Provide the [x, y] coordinate of the cell's center where the given text is located.  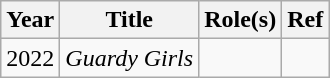
2022 [30, 58]
Ref [306, 20]
Year [30, 20]
Title [130, 20]
Role(s) [240, 20]
Guardy Girls [130, 58]
